Detect which cell encompasses the target text, then output its (X, Y) center coordinate. 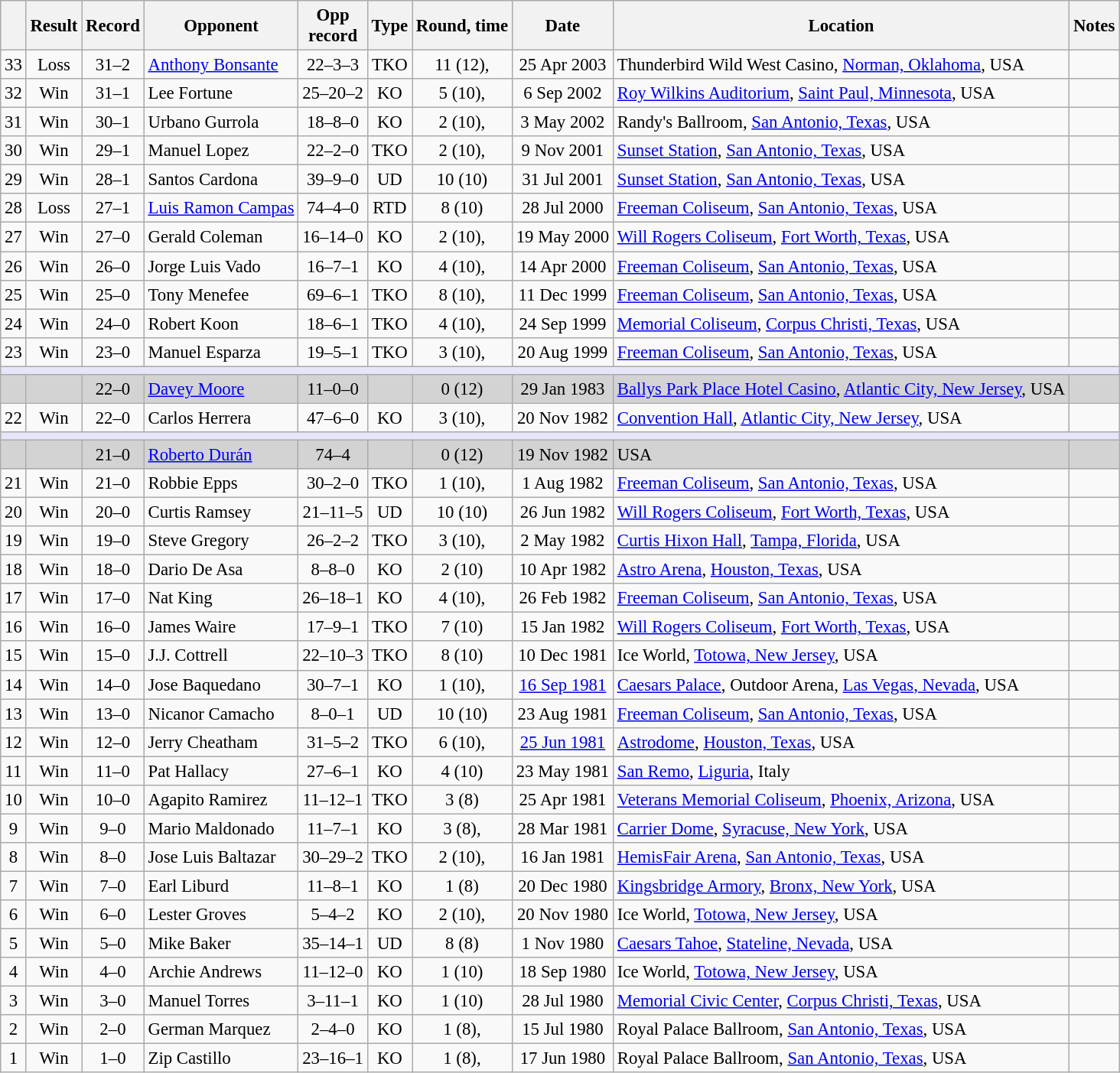
25–0 (113, 294)
3–0 (113, 1001)
Anthony Bonsante (221, 65)
26 (14, 266)
39–9–0 (333, 180)
25 Apr 1981 (562, 800)
17–9–1 (333, 627)
16–7–1 (333, 266)
Caesars Tahoe, Stateline, Nevada, USA (841, 944)
Mario Maldonado (221, 828)
Manuel Lopez (221, 151)
32 (14, 93)
16 (14, 627)
13–0 (113, 714)
27–0 (113, 237)
30 (14, 151)
Tony Menefee (221, 294)
29 Jan 1983 (562, 389)
Jose Baquedano (221, 684)
4–0 (113, 972)
25 Jun 1981 (562, 742)
Gerald Coleman (221, 237)
1–0 (113, 1058)
23 Aug 1981 (562, 714)
11 (12), (462, 65)
Davey Moore (221, 389)
10–0 (113, 800)
Location (841, 26)
28 Jul 1980 (562, 1001)
18–8–0 (333, 122)
2 (10) (462, 570)
16 Sep 1981 (562, 684)
12 (14, 742)
Lee Fortune (221, 93)
24 (14, 324)
31 (14, 122)
Curtis Ramsey (221, 512)
7 (14, 886)
Ballys Park Place Hotel Casino, Atlantic City, New Jersey, USA (841, 389)
23–16–1 (333, 1058)
Roberto Durán (221, 454)
25 Apr 2003 (562, 65)
11–0–0 (333, 389)
Randy's Ballroom, San Antonio, Texas, USA (841, 122)
HemisFair Arena, San Antonio, Texas, USA (841, 857)
Round, time (462, 26)
Veterans Memorial Coliseum, Phoenix, Arizona, USA (841, 800)
15 Jan 1982 (562, 627)
35–14–1 (333, 944)
4 (10) (462, 771)
8 (14, 857)
1 Aug 1982 (562, 483)
11–12–0 (333, 972)
5–0 (113, 944)
25–20–2 (333, 93)
11–7–1 (333, 828)
Memorial Coliseum, Corpus Christi, Texas, USA (841, 324)
2 May 1982 (562, 541)
5–4–2 (333, 915)
Thunderbird Wild West Casino, Norman, Oklahoma, USA (841, 65)
Robbie Epps (221, 483)
1 (14, 1058)
Memorial Civic Center, Corpus Christi, Texas, USA (841, 1001)
Astrodome, Houston, Texas, USA (841, 742)
18–0 (113, 570)
18 (14, 570)
San Remo, Liguria, Italy (841, 771)
Archie Andrews (221, 972)
14 Apr 2000 (562, 266)
14–0 (113, 684)
19 May 2000 (562, 237)
28 Mar 1981 (562, 828)
29 (14, 180)
Nat King (221, 598)
Type (389, 26)
7–0 (113, 886)
20 Nov 1980 (562, 915)
15–0 (113, 656)
20 Nov 1982 (562, 418)
9 (14, 828)
17–0 (113, 598)
Date (562, 26)
3 (8) (462, 800)
Convention Hall, Atlantic City, New Jersey, USA (841, 418)
31–1 (113, 93)
23–0 (113, 352)
47–6–0 (333, 418)
6 Sep 2002 (562, 93)
Mike Baker (221, 944)
2–4–0 (333, 1029)
18–6–1 (333, 324)
28–1 (113, 180)
26 Jun 1982 (562, 512)
Record (113, 26)
Carlos Herrera (221, 418)
Astro Arena, Houston, Texas, USA (841, 570)
19–5–1 (333, 352)
30–7–1 (333, 684)
12–0 (113, 742)
RTD (389, 209)
22–3–3 (333, 65)
15 Jul 1980 (562, 1029)
69–6–1 (333, 294)
13 (14, 714)
3–11–1 (333, 1001)
11–0 (113, 771)
5 (10), (462, 93)
20 (14, 512)
5 (14, 944)
31 Jul 2001 (562, 180)
2 (14, 1029)
11 (14, 771)
19 Nov 1982 (562, 454)
16–14–0 (333, 237)
3 May 2002 (562, 122)
Steve Gregory (221, 541)
Jorge Luis Vado (221, 266)
24–0 (113, 324)
6 (14, 915)
11 Dec 1999 (562, 294)
27–6–1 (333, 771)
20 Aug 1999 (562, 352)
9–0 (113, 828)
Kingsbridge Armory, Bronx, New York, USA (841, 886)
23 May 1981 (562, 771)
Santos Cardona (221, 180)
74–4–0 (333, 209)
19–0 (113, 541)
Caesars Palace, Outdoor Arena, Las Vegas, Nevada, USA (841, 684)
7 (10) (462, 627)
25 (14, 294)
Earl Liburd (221, 886)
17 (14, 598)
24 Sep 1999 (562, 324)
30–1 (113, 122)
16 Jan 1981 (562, 857)
22–2–0 (333, 151)
29–1 (113, 151)
Nicanor Camacho (221, 714)
Luis Ramon Campas (221, 209)
20–0 (113, 512)
Opponent (221, 26)
1 Nov 1980 (562, 944)
26 Feb 1982 (562, 598)
18 Sep 1980 (562, 972)
4 (14, 972)
Jose Luis Baltazar (221, 857)
3 (14, 1001)
Manuel Esparza (221, 352)
27–1 (113, 209)
26–0 (113, 266)
1 (8) (462, 886)
Dario De Asa (221, 570)
22 (14, 418)
8–8–0 (333, 570)
10 Apr 1982 (562, 570)
Carrier Dome, Syracuse, New York, USA (841, 828)
3 (8), (462, 828)
Lester Groves (221, 915)
74–4 (333, 454)
Roy Wilkins Auditorium, Saint Paul, Minnesota, USA (841, 93)
23 (14, 352)
17 Jun 1980 (562, 1058)
Pat Hallacy (221, 771)
11–8–1 (333, 886)
27 (14, 237)
22–10–3 (333, 656)
21–11–5 (333, 512)
8–0–1 (333, 714)
31–5–2 (333, 742)
10 Dec 1981 (562, 656)
Agapito Ramirez (221, 800)
16–0 (113, 627)
30–2–0 (333, 483)
Curtis Hixon Hall, Tampa, Florida, USA (841, 541)
8 (8) (462, 944)
30–29–2 (333, 857)
6 (10), (462, 742)
10 (14, 800)
8 (10), (462, 294)
6–0 (113, 915)
26–2–2 (333, 541)
8–0 (113, 857)
German Marquez (221, 1029)
19 (14, 541)
21 (14, 483)
20 Dec 1980 (562, 886)
Result (54, 26)
14 (14, 684)
J.J. Cottrell (221, 656)
26–18–1 (333, 598)
Zip Castillo (221, 1058)
Opprecord (333, 26)
USA (841, 454)
11–12–1 (333, 800)
15 (14, 656)
33 (14, 65)
31–2 (113, 65)
Jerry Cheatham (221, 742)
Manuel Torres (221, 1001)
Urbano Gurrola (221, 122)
28 (14, 209)
28 Jul 2000 (562, 209)
9 Nov 2001 (562, 151)
2–0 (113, 1029)
Robert Koon (221, 324)
James Waire (221, 627)
Notes (1094, 26)
